Locate the cell with the specified text and output its [X, Y] center coordinate. 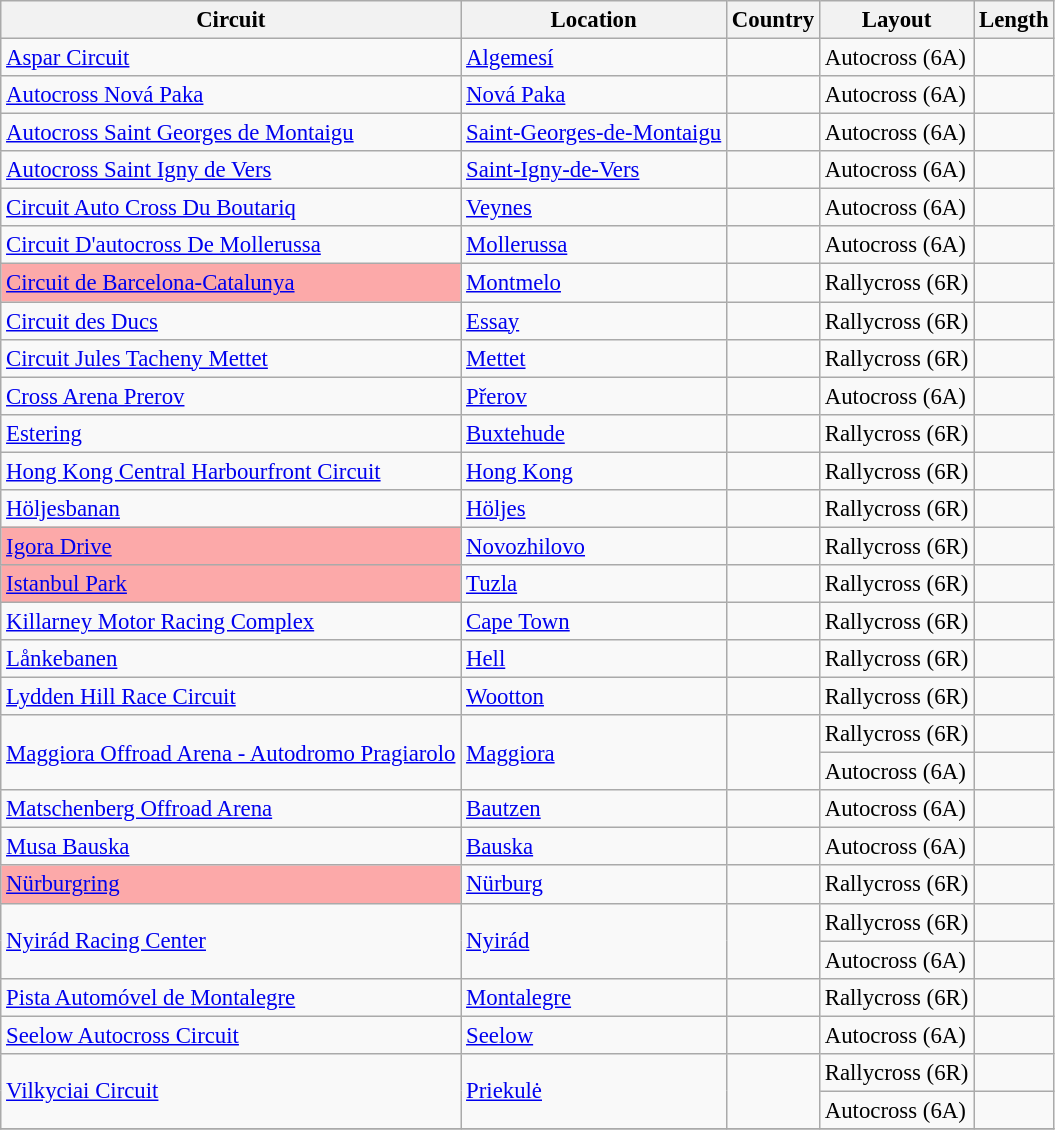
Hong Kong [594, 471]
Saint-Georges-de-Montaigu [594, 133]
Bauska [594, 847]
Autocross Saint Igny de Vers [231, 170]
Location [594, 20]
Estering [231, 433]
Mollerussa [594, 245]
Tuzla [594, 584]
Istanbul Park [231, 584]
Circuit [231, 20]
Wootton [594, 697]
Nürburgring [231, 885]
Autocross Saint Georges de Montaigu [231, 133]
Circuit Jules Tacheny Mettet [231, 358]
Circuit des Ducs [231, 321]
Aspar Circuit [231, 58]
Höljes [594, 509]
Pista Automóvel de Montalegre [231, 997]
Cape Town [594, 621]
Seelow [594, 1035]
Nyirád Racing Center [231, 940]
Novozhilovo [594, 546]
Seelow Autocross Circuit [231, 1035]
Musa Bauska [231, 847]
Montmelo [594, 283]
Circuit D'autocross De Mollerussa [231, 245]
Essay [594, 321]
Nyirád [594, 940]
Algemesí [594, 58]
Hell [594, 659]
Maggiora Offroad Arena - Autodromo Pragiarolo [231, 752]
Igora Drive [231, 546]
Matschenberg Offroad Arena [231, 809]
Bautzen [594, 809]
Cross Arena Prerov [231, 396]
Hong Kong Central Harbourfront Circuit [231, 471]
Maggiora [594, 752]
Nürburg [594, 885]
Mettet [594, 358]
Lånkebanen [231, 659]
Autocross Nová Paka [231, 95]
Killarney Motor Racing Complex [231, 621]
Veynes [594, 208]
Circuit Auto Cross Du Boutariq [231, 208]
Saint-Igny-de-Vers [594, 170]
Buxtehude [594, 433]
Montalegre [594, 997]
Höljesbanan [231, 509]
Layout [896, 20]
Vilkyciai Circuit [231, 1092]
Length [1014, 20]
Circuit de Barcelona-Catalunya [231, 283]
Nová Paka [594, 95]
Lydden Hill Race Circuit [231, 697]
Country [774, 20]
Priekulė [594, 1092]
Přerov [594, 396]
